Locate the cell with the specified text and output its (x, y) center coordinate. 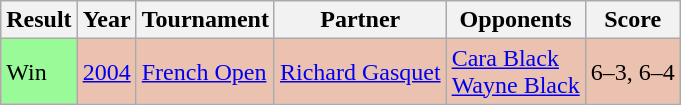
Year (106, 20)
Result (39, 20)
French Open (205, 72)
Win (39, 72)
Tournament (205, 20)
Score (632, 20)
Richard Gasquet (360, 72)
Cara Black Wayne Black (516, 72)
2004 (106, 72)
Partner (360, 20)
Opponents (516, 20)
6–3, 6–4 (632, 72)
